Return (X, Y) of the center of cell containing provided text 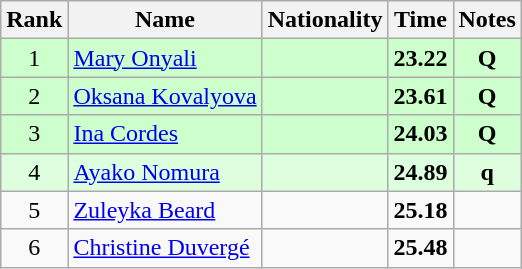
3 (34, 134)
Time (420, 20)
6 (34, 248)
Notes (487, 20)
24.89 (420, 172)
24.03 (420, 134)
25.48 (420, 248)
25.18 (420, 210)
Christine Duvergé (165, 248)
Mary Onyali (165, 58)
2 (34, 96)
23.22 (420, 58)
Name (165, 20)
1 (34, 58)
Rank (34, 20)
5 (34, 210)
Ina Cordes (165, 134)
23.61 (420, 96)
q (487, 172)
4 (34, 172)
Zuleyka Beard (165, 210)
Oksana Kovalyova (165, 96)
Nationality (325, 20)
Ayako Nomura (165, 172)
